Provide the (X, Y) coordinate of the cell's center where the given text is located.  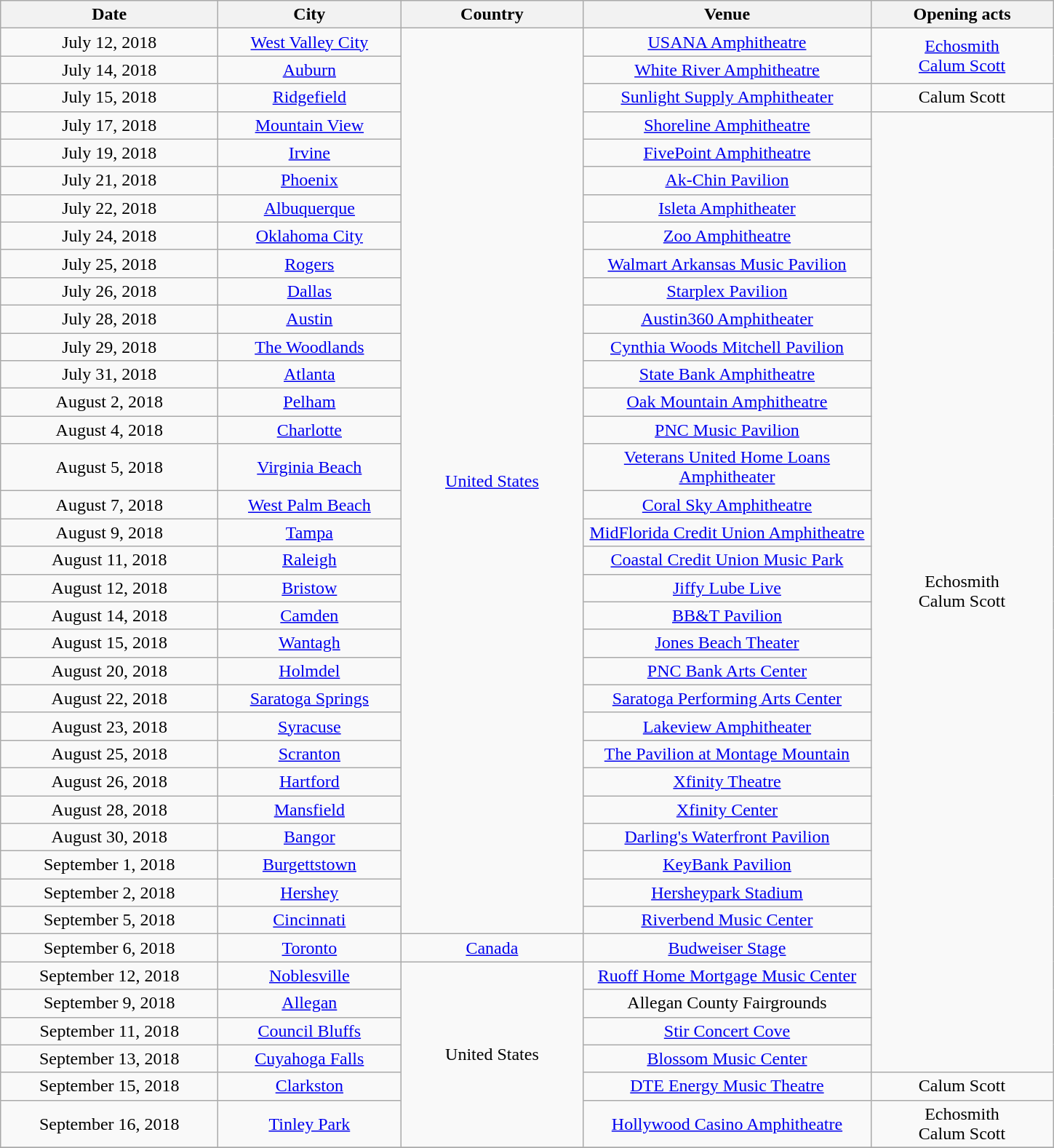
Charlotte (310, 430)
Albuquerque (310, 208)
Clarkston (310, 1086)
Hartford (310, 781)
July 25, 2018 (109, 263)
Sunlight Supply Amphitheater (727, 97)
August 9, 2018 (109, 533)
Venue (727, 15)
White River Amphitheatre (727, 70)
Cynthia Woods Mitchell Pavilion (727, 347)
July 24, 2018 (109, 236)
The Woodlands (310, 347)
West Valley City (310, 42)
Canada (492, 948)
Ruoff Home Mortgage Music Center (727, 976)
Allegan (310, 1003)
USANA Amphitheatre (727, 42)
Rogers (310, 263)
Virginia Beach (310, 467)
August 14, 2018 (109, 615)
Tampa (310, 533)
BB&T Pavilion (727, 615)
Opening acts (962, 15)
Irvine (310, 153)
Council Bluffs (310, 1031)
Phoenix (310, 180)
Veterans United Home Loans Amphitheater (727, 467)
August 12, 2018 (109, 588)
Jiffy Lube Live (727, 588)
Country (492, 15)
July 19, 2018 (109, 153)
Oklahoma City (310, 236)
September 2, 2018 (109, 893)
Saratoga Springs (310, 698)
PNC Bank Arts Center (727, 671)
Pelham (310, 402)
August 25, 2018 (109, 754)
Tinley Park (310, 1123)
September 12, 2018 (109, 976)
FivePoint Amphitheatre (727, 153)
Scranton (310, 754)
July 14, 2018 (109, 70)
KeyBank Pavilion (727, 865)
July 28, 2018 (109, 319)
August 26, 2018 (109, 781)
September 11, 2018 (109, 1031)
Ak-Chin Pavilion (727, 180)
Saratoga Performing Arts Center (727, 698)
PNC Music Pavilion (727, 430)
Camden (310, 615)
Atlanta (310, 375)
State Bank Amphitheatre (727, 375)
Mountain View (310, 125)
Starplex Pavilion (727, 291)
August 23, 2018 (109, 726)
Xfinity Center (727, 810)
Burgettstown (310, 865)
July 22, 2018 (109, 208)
Hollywood Casino Amphitheatre (727, 1123)
Dallas (310, 291)
September 9, 2018 (109, 1003)
Darling's Waterfront Pavilion (727, 837)
West Palm Beach (310, 505)
August 30, 2018 (109, 837)
Zoo Amphitheatre (727, 236)
Blossom Music Center (727, 1059)
September 13, 2018 (109, 1059)
August 20, 2018 (109, 671)
Date (109, 15)
Holmdel (310, 671)
Wantagh (310, 643)
Allegan County Fairgrounds (727, 1003)
Cincinnati (310, 920)
September 15, 2018 (109, 1086)
Auburn (310, 70)
July 12, 2018 (109, 42)
September 6, 2018 (109, 948)
City (310, 15)
Coastal Credit Union Music Park (727, 560)
July 15, 2018 (109, 97)
Riverbend Music Center (727, 920)
September 1, 2018 (109, 865)
Budweiser Stage (727, 948)
Shoreline Amphitheatre (727, 125)
August 7, 2018 (109, 505)
Stir Concert Cove (727, 1031)
Isleta Amphitheater (727, 208)
August 28, 2018 (109, 810)
Bristow (310, 588)
Coral Sky Amphitheatre (727, 505)
July 21, 2018 (109, 180)
August 5, 2018 (109, 467)
Bangor (310, 837)
August 2, 2018 (109, 402)
July 29, 2018 (109, 347)
September 16, 2018 (109, 1123)
September 5, 2018 (109, 920)
Ridgefield (310, 97)
July 31, 2018 (109, 375)
August 22, 2018 (109, 698)
August 4, 2018 (109, 430)
Lakeview Amphitheater (727, 726)
MidFlorida Credit Union Amphitheatre (727, 533)
Hersheypark Stadium (727, 893)
August 15, 2018 (109, 643)
Oak Mountain Amphitheatre (727, 402)
August 11, 2018 (109, 560)
Raleigh (310, 560)
July 17, 2018 (109, 125)
Cuyahoga Falls (310, 1059)
July 26, 2018 (109, 291)
Xfinity Theatre (727, 781)
Mansfield (310, 810)
Noblesville (310, 976)
DTE Energy Music Theatre (727, 1086)
Jones Beach Theater (727, 643)
Hershey (310, 893)
The Pavilion at Montage Mountain (727, 754)
Walmart Arkansas Music Pavilion (727, 263)
Austin360 Amphitheater (727, 319)
Toronto (310, 948)
Syracuse (310, 726)
Austin (310, 319)
